Detect which cell encompasses the target text, then output its (X, Y) center coordinate. 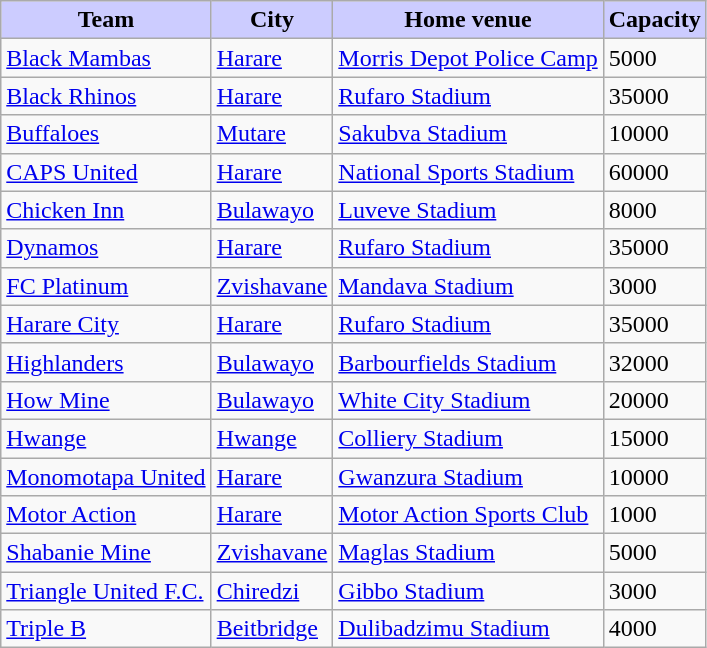
Motor Action (106, 515)
Team (106, 20)
15000 (654, 438)
Gwanzura Stadium (468, 477)
Triple B (106, 629)
Triangle United F.C. (106, 591)
Chiredzi (272, 591)
Black Rhinos (106, 96)
Capacity (654, 20)
Buffaloes (106, 134)
Chicken Inn (106, 210)
National Sports Stadium (468, 172)
CAPS United (106, 172)
White City Stadium (468, 400)
Monomotapa United (106, 477)
Mandava Stadium (468, 286)
Sakubva Stadium (468, 134)
Black Mambas (106, 58)
1000 (654, 515)
4000 (654, 629)
Barbourfields Stadium (468, 362)
Maglas Stadium (468, 553)
Morris Depot Police Camp (468, 58)
Mutare (272, 134)
City (272, 20)
32000 (654, 362)
Highlanders (106, 362)
Shabanie Mine (106, 553)
20000 (654, 400)
8000 (654, 210)
Dynamos (106, 248)
Harare City (106, 324)
How Mine (106, 400)
Gibbo Stadium (468, 591)
Motor Action Sports Club (468, 515)
FC Platinum (106, 286)
Home venue (468, 20)
Beitbridge (272, 629)
60000 (654, 172)
Dulibadzimu Stadium (468, 629)
Luveve Stadium (468, 210)
Colliery Stadium (468, 438)
